Search for the cell housing the specified text and yield its [X, Y] center coordinate. 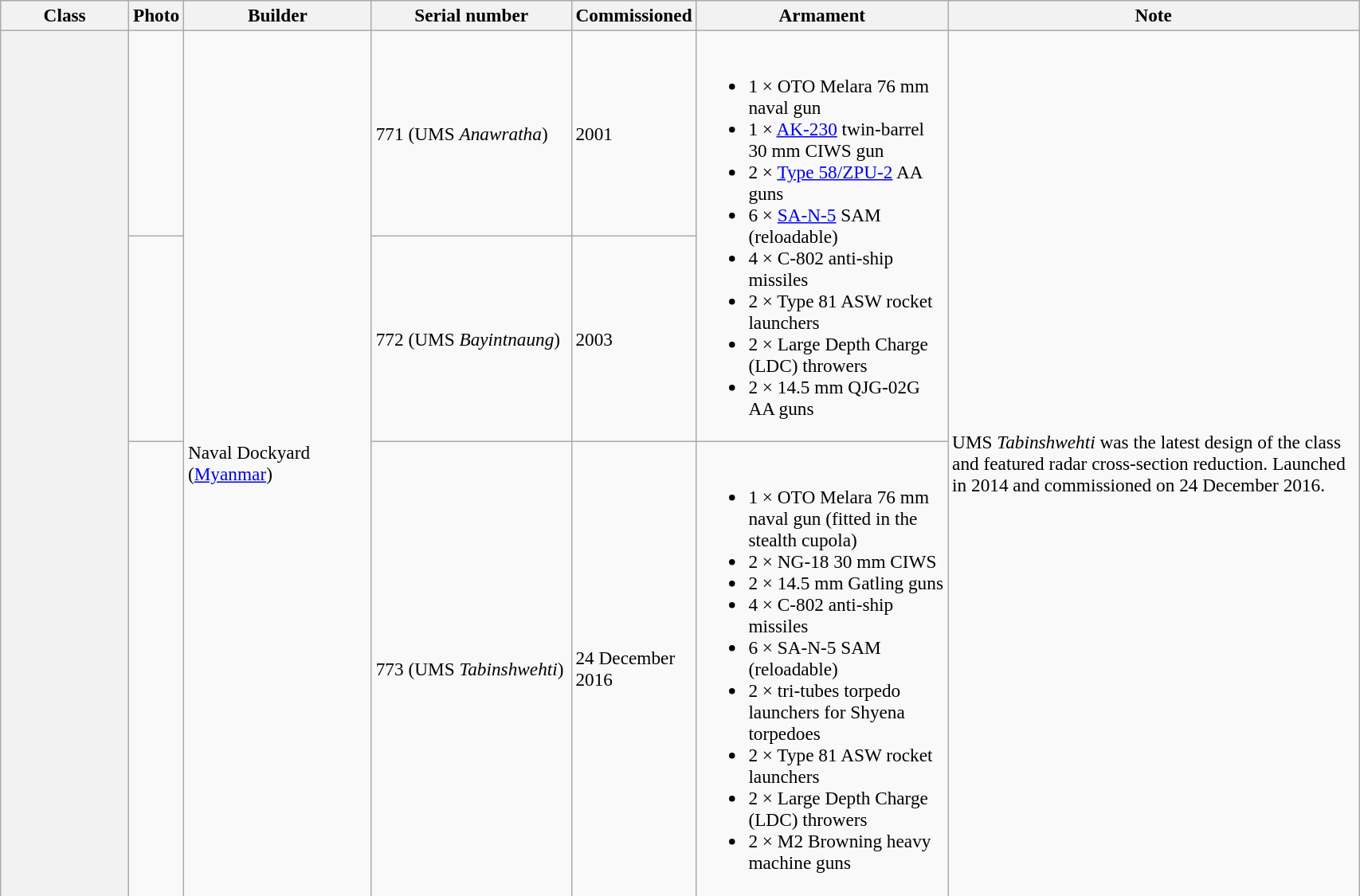
Photo [156, 15]
Naval Dockyard (Myanmar) [278, 464]
Builder [278, 15]
Serial number [472, 15]
772 (UMS Bayintnaung) [472, 338]
Class [65, 15]
Note [1154, 15]
773 (UMS Tabinshwehti) [472, 668]
Armament [822, 15]
24 December 2016 [634, 668]
2001 [634, 133]
Commissioned [634, 15]
771 (UMS Anawratha) [472, 133]
2003 [634, 338]
